Provide the [x, y] coordinate of the cell's center where the given text is located.  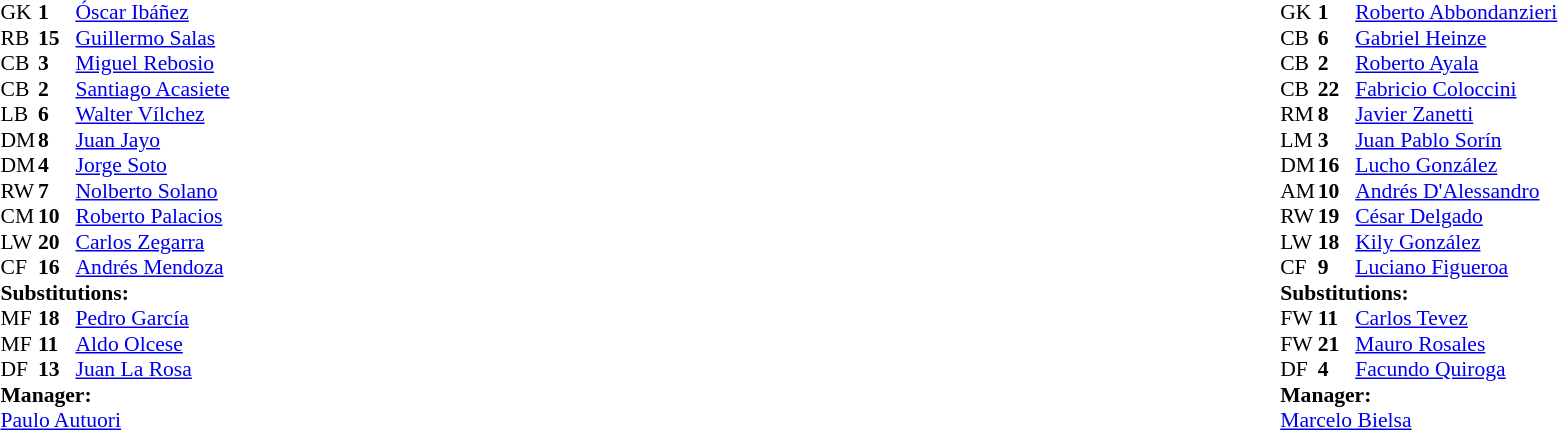
Walter Vílchez [153, 115]
César Delgado [1456, 217]
Javier Zanetti [1456, 115]
Fabricio Coloccini [1456, 89]
Kily González [1456, 242]
Roberto Abbondanzieri [1456, 13]
Lucho González [1456, 165]
Andrés D'Alessandro [1456, 191]
Aldo Olcese [153, 344]
Roberto Ayala [1456, 63]
LM [1299, 140]
Gabriel Heinze [1456, 38]
Óscar Ibáñez [153, 13]
Juan Pablo Sorín [1456, 140]
Juan Jayo [153, 140]
Carlos Tevez [1456, 319]
Mauro Rosales [1456, 344]
9 [1337, 267]
Santiago Acasiete [153, 89]
19 [1337, 217]
21 [1337, 344]
Guillermo Salas [153, 38]
Luciano Figueroa [1456, 267]
RM [1299, 115]
Carlos Zegarra [153, 242]
Juan La Rosa [153, 369]
AM [1299, 191]
22 [1337, 89]
Miguel Rebosio [153, 63]
Andrés Mendoza [153, 267]
20 [57, 242]
7 [57, 191]
CM [19, 217]
Facundo Quiroga [1456, 369]
Jorge Soto [153, 165]
Nolberto Solano [153, 191]
RB [19, 38]
Pedro García [153, 319]
13 [57, 369]
LB [19, 115]
15 [57, 38]
Roberto Palacios [153, 217]
